Return the [X, Y] coordinate for the center point of the cell that contains the specified text.  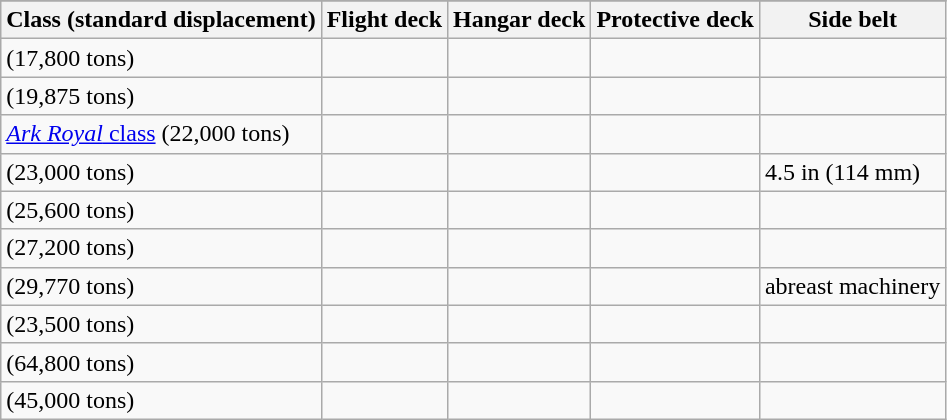
(23,000 tons) [161, 172]
(23,500 tons) [161, 324]
Hangar deck [520, 20]
(27,200 tons) [161, 248]
Class (standard displacement) [161, 20]
(45,000 tons) [161, 400]
abreast machinery [852, 286]
Ark Royal class (22,000 tons) [161, 134]
Protective deck [676, 20]
4.5 in (114 mm) [852, 172]
(25,600 tons) [161, 210]
(64,800 tons) [161, 362]
Side belt [852, 20]
(29,770 tons) [161, 286]
(19,875 tons) [161, 96]
(17,800 tons) [161, 58]
Flight deck [384, 20]
